For the text-containing cell, return its midpoint in [x, y] coordinate format. 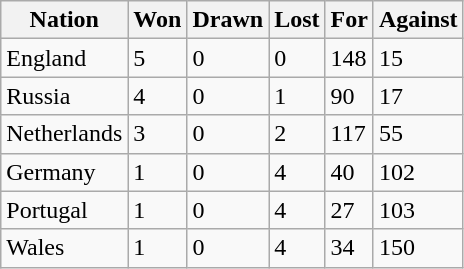
Won [158, 20]
5 [158, 58]
Drawn [228, 20]
102 [418, 172]
55 [418, 134]
Wales [64, 248]
150 [418, 248]
3 [158, 134]
Lost [297, 20]
2 [297, 134]
103 [418, 210]
England [64, 58]
Netherlands [64, 134]
Portugal [64, 210]
148 [349, 58]
90 [349, 96]
40 [349, 172]
34 [349, 248]
Germany [64, 172]
Against [418, 20]
For [349, 20]
27 [349, 210]
117 [349, 134]
Nation [64, 20]
15 [418, 58]
Russia [64, 96]
17 [418, 96]
